Provide the (x, y) coordinate of the cell's center where the given text is located.  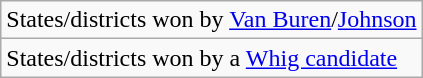
States/districts won by a Whig candidate (212, 58)
States/districts won by Van Buren/Johnson (212, 20)
